Determine the (x, y) coordinate at the center of the cell enclosing the given text.  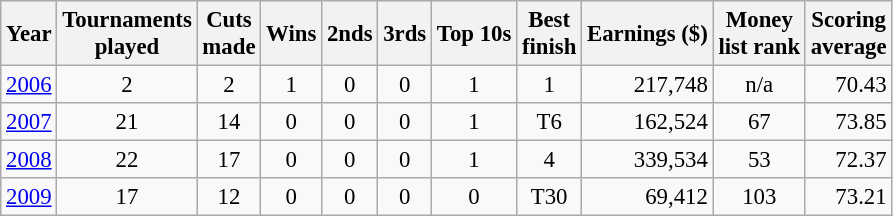
Wins (292, 34)
162,524 (648, 122)
Top 10s (474, 34)
22 (127, 160)
4 (550, 160)
Tournamentsplayed (127, 34)
72.37 (848, 160)
T6 (550, 122)
73.21 (848, 197)
69,412 (648, 197)
67 (759, 122)
3rds (405, 34)
339,534 (648, 160)
2009 (29, 197)
Bestfinish (550, 34)
Earnings ($) (648, 34)
2006 (29, 85)
70.43 (848, 85)
103 (759, 197)
217,748 (648, 85)
2008 (29, 160)
Moneylist rank (759, 34)
Cutsmade (229, 34)
73.85 (848, 122)
2007 (29, 122)
12 (229, 197)
T30 (550, 197)
Scoringaverage (848, 34)
21 (127, 122)
2nds (350, 34)
n/a (759, 85)
Year (29, 34)
14 (229, 122)
53 (759, 160)
